Output the [X, Y] coordinate of the center of the cell containing the given text.  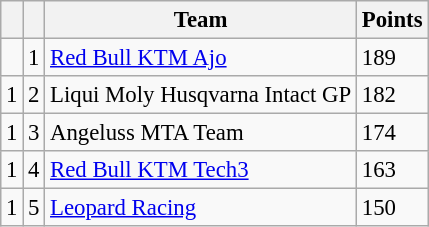
Angeluss MTA Team [201, 133]
Liqui Moly Husqvarna Intact GP [201, 95]
174 [392, 133]
5 [34, 208]
150 [392, 208]
163 [392, 170]
Team [201, 20]
3 [34, 133]
Points [392, 20]
4 [34, 170]
2 [34, 95]
Red Bull KTM Tech3 [201, 170]
189 [392, 58]
Red Bull KTM Ajo [201, 58]
182 [392, 95]
Leopard Racing [201, 208]
